Scan for the cell matching the given text and deliver its (x, y) coordinate at center. 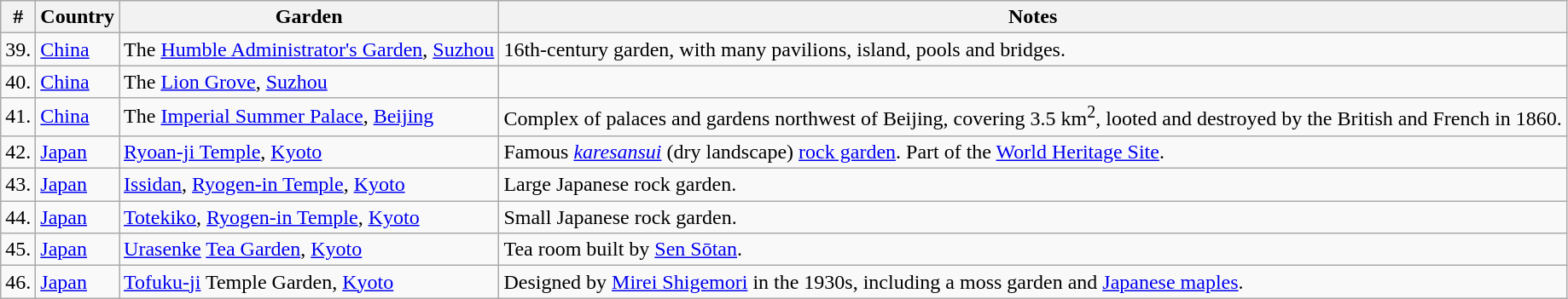
46. (19, 282)
Complex of palaces and gardens northwest of Beijing, covering 3.5 km2, looted and destroyed by the British and French in 1860. (1032, 118)
Large Japanese rock garden. (1032, 185)
16th-century garden, with many pavilions, island, pools and bridges. (1032, 49)
Notes (1032, 17)
Issidan, Ryogen-in Temple, Kyoto (309, 185)
The Imperial Summer Palace, Beijing (309, 118)
Small Japanese rock garden. (1032, 217)
42. (19, 152)
39. (19, 49)
43. (19, 185)
Famous karesansui (dry landscape) rock garden. Part of the World Heritage Site. (1032, 152)
44. (19, 217)
40. (19, 82)
# (19, 17)
Garden (309, 17)
Tea room built by Sen Sōtan. (1032, 250)
The Humble Administrator's Garden, Suzhou (309, 49)
The Lion Grove, Suzhou (309, 82)
Urasenke Tea Garden, Kyoto (309, 250)
Ryoan-ji Temple, Kyoto (309, 152)
41. (19, 118)
Totekiko, Ryogen-in Temple, Kyoto (309, 217)
Tofuku-ji Temple Garden, Kyoto (309, 282)
45. (19, 250)
Country (78, 17)
Designed by Mirei Shigemori in the 1930s, including a moss garden and Japanese maples. (1032, 282)
